Capture the cell that displays the provided text and extract its (x, y) central coordinate. 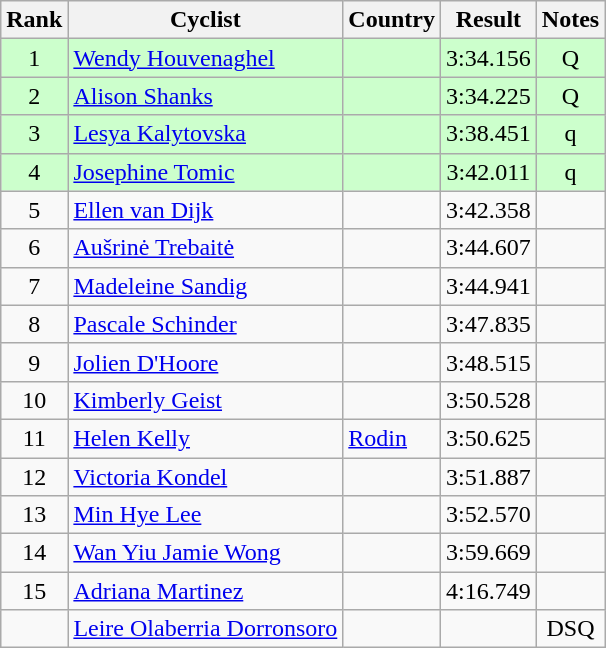
3:48.515 (489, 362)
3:42.011 (489, 172)
Josephine Tomic (206, 172)
15 (34, 591)
Jolien D'Hoore (206, 362)
Ellen van Dijk (206, 210)
Lesya Kalytovska (206, 134)
Country (392, 20)
3:50.625 (489, 438)
12 (34, 477)
10 (34, 400)
Cyclist (206, 20)
Helen Kelly (206, 438)
5 (34, 210)
1 (34, 58)
Aušrinė Trebaitė (206, 248)
9 (34, 362)
Result (489, 20)
8 (34, 324)
4 (34, 172)
Wan Yiu Jamie Wong (206, 553)
7 (34, 286)
3:34.225 (489, 96)
3:59.669 (489, 553)
3:52.570 (489, 515)
4:16.749 (489, 591)
3 (34, 134)
14 (34, 553)
Rodin (392, 438)
Leire Olaberria Dorronsoro (206, 629)
13 (34, 515)
6 (34, 248)
Wendy Houvenaghel (206, 58)
Min Hye Lee (206, 515)
DSQ (570, 629)
Kimberly Geist (206, 400)
3:44.607 (489, 248)
Madeleine Sandig (206, 286)
Pascale Schinder (206, 324)
3:50.528 (489, 400)
Rank (34, 20)
2 (34, 96)
3:38.451 (489, 134)
3:44.941 (489, 286)
3:51.887 (489, 477)
3:42.358 (489, 210)
3:34.156 (489, 58)
3:47.835 (489, 324)
11 (34, 438)
Victoria Kondel (206, 477)
Alison Shanks (206, 96)
Notes (570, 20)
Adriana Martinez (206, 591)
